Output the (X, Y) coordinate of the center of the cell containing the given text.  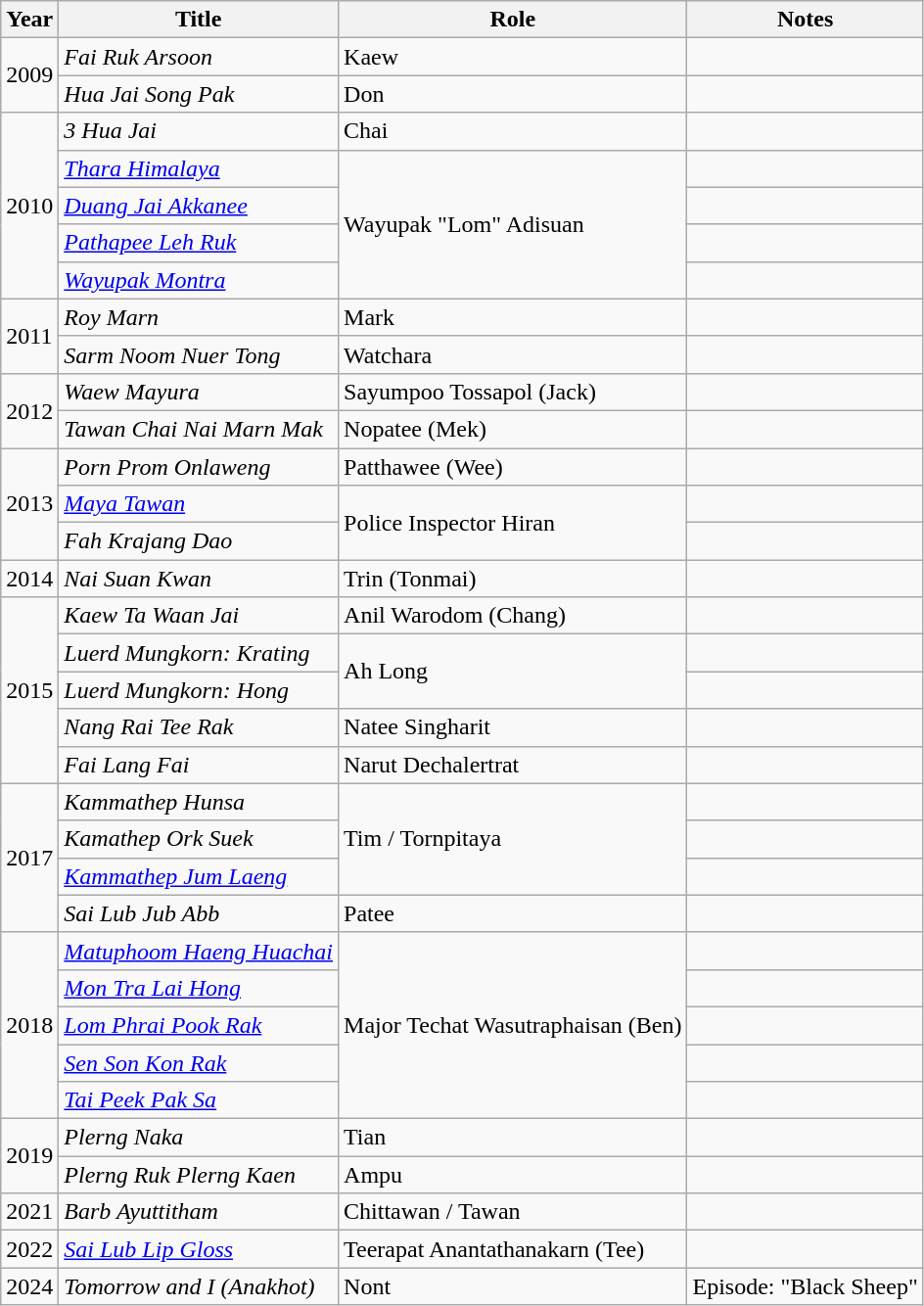
Notes (805, 20)
2012 (29, 410)
Porn Prom Onlaweng (199, 467)
Teerapat Anantathanakarn (Tee) (513, 1249)
Year (29, 20)
Watchara (513, 354)
2014 (29, 579)
Ah Long (513, 672)
Waew Mayura (199, 392)
Wayupak "Lom" Adisuan (513, 224)
Luerd Mungkorn: Hong (199, 690)
Nang Rai Tee Rak (199, 727)
Luerd Mungkorn: Krating (199, 653)
Lom Phrai Pook Rak (199, 1025)
Nopatee (Mek) (513, 429)
Role (513, 20)
Sai Lub Jub Abb (199, 913)
Kamathep Ork Suek (199, 839)
Sai Lub Lip Gloss (199, 1249)
Major Techat Wasutraphaisan (Ben) (513, 1025)
Tian (513, 1138)
Ampu (513, 1175)
Chittawan / Tawan (513, 1212)
Roy Marn (199, 317)
Kammathep Hunsa (199, 802)
2021 (29, 1212)
Tai Peek Pak Sa (199, 1100)
Plerng Naka (199, 1138)
2024 (29, 1286)
Title (199, 20)
2022 (29, 1249)
Plerng Ruk Plerng Kaen (199, 1175)
Kammathep Jum Laeng (199, 876)
Police Inspector Hiran (513, 523)
Don (513, 94)
Pathapee Leh Ruk (199, 243)
3 Hua Jai (199, 131)
2019 (29, 1156)
Fah Krajang Dao (199, 541)
Natee Singharit (513, 727)
Fai Ruk Arsoon (199, 57)
Anil Warodom (Chang) (513, 616)
Nont (513, 1286)
Sayumpoo Tossapol (Jack) (513, 392)
Mark (513, 317)
2015 (29, 690)
Duang Jai Akkanee (199, 206)
Wayupak Montra (199, 280)
Hua Jai Song Pak (199, 94)
Mon Tra Lai Hong (199, 988)
2013 (29, 504)
2017 (29, 858)
Kaew Ta Waan Jai (199, 616)
Tim / Tornpitaya (513, 839)
Episode: "Black Sheep" (805, 1286)
Fai Lang Fai (199, 765)
Tomorrow and I (Anakhot) (199, 1286)
Barb Ayuttitham (199, 1212)
Matuphoom Haeng Huachai (199, 951)
Sarm Noom Nuer Tong (199, 354)
Tawan Chai Nai Marn Mak (199, 429)
Sen Son Kon Rak (199, 1062)
Maya Tawan (199, 504)
Patthawee (Wee) (513, 467)
Narut Dechalertrat (513, 765)
2009 (29, 75)
2011 (29, 336)
2018 (29, 1025)
Nai Suan Kwan (199, 579)
Chai (513, 131)
Trin (Tonmai) (513, 579)
Kaew (513, 57)
Thara Himalaya (199, 168)
2010 (29, 206)
Patee (513, 913)
